Capture the cell that displays the provided text and extract its [x, y] central coordinate. 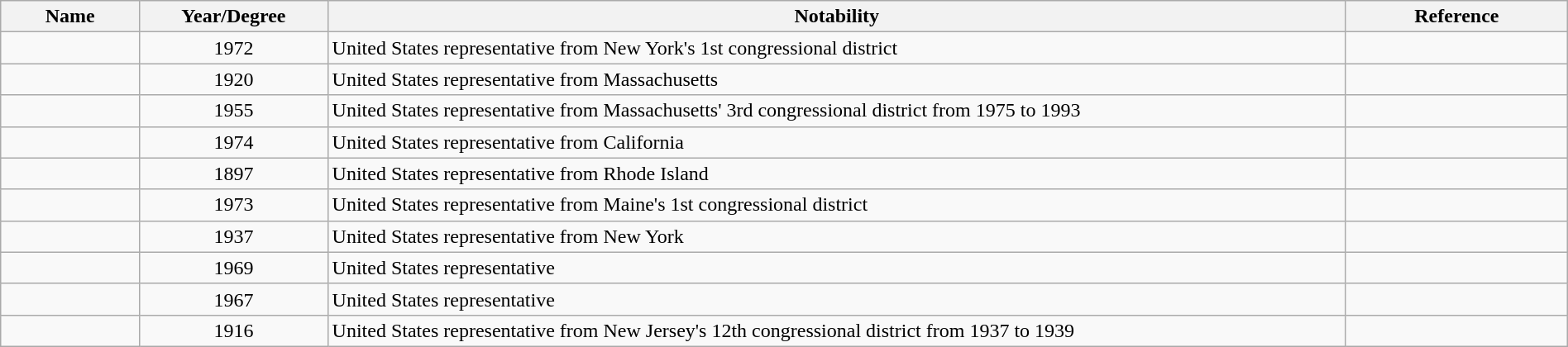
United States representative from Rhode Island [837, 173]
1972 [233, 48]
Name [70, 17]
United States representative from New Jersey's 12th congressional district from 1937 to 1939 [837, 330]
1974 [233, 142]
Reference [1456, 17]
United States representative from Maine's 1st congressional district [837, 205]
1967 [233, 299]
1916 [233, 330]
1969 [233, 268]
Year/Degree [233, 17]
United States representative from Massachusetts' 3rd congressional district from 1975 to 1993 [837, 111]
1973 [233, 205]
1955 [233, 111]
1920 [233, 79]
United States representative from Massachusetts [837, 79]
1897 [233, 173]
1937 [233, 236]
United States representative from California [837, 142]
United States representative from New York's 1st congressional district [837, 48]
United States representative from New York [837, 236]
Notability [837, 17]
